For the text-containing cell, return its midpoint in [X, Y] coordinate format. 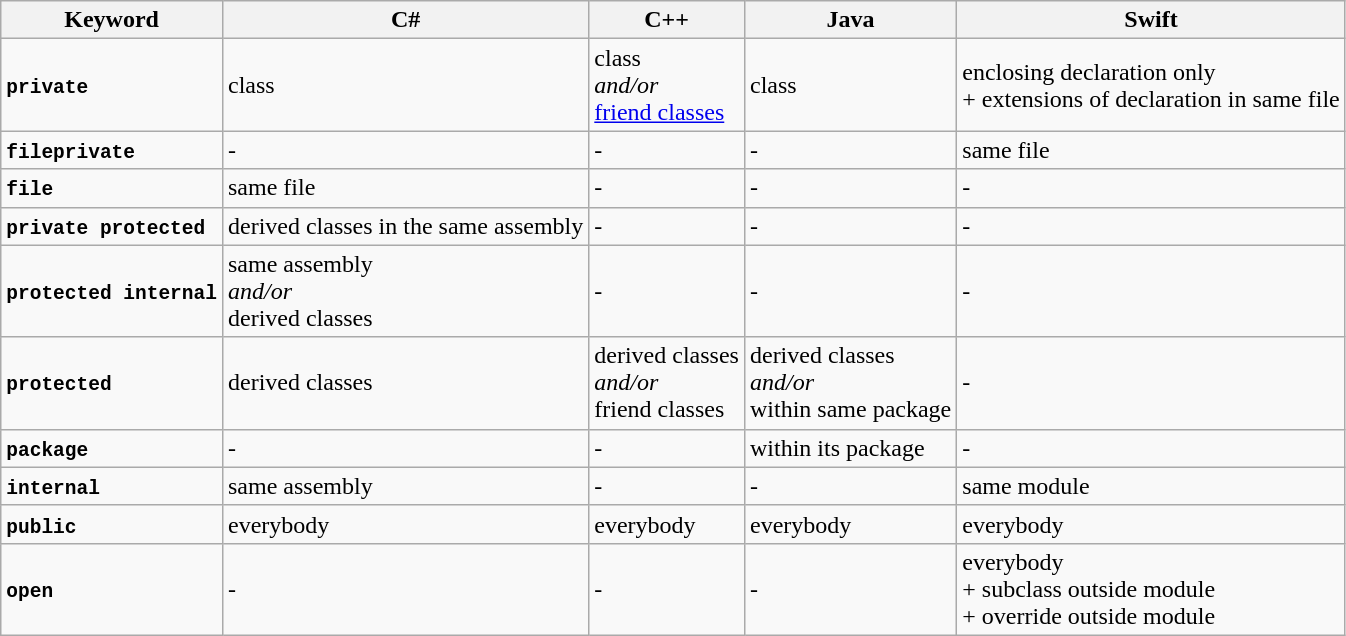
derived classesand/orwithin same package [850, 383]
enclosing declaration only+ extensions of declaration in same file [1151, 85]
public [112, 524]
fileprivate [112, 150]
same assemblyand/orderived classes [405, 291]
C# [405, 20]
classand/orfriend classes [667, 85]
C++ [667, 20]
protected [112, 383]
file [112, 188]
same module [1151, 486]
protected internal [112, 291]
private protected [112, 226]
internal [112, 486]
Java [850, 20]
Swift [1151, 20]
same assembly [405, 486]
open [112, 589]
derived classes [405, 383]
everybody + subclass outside module+ override outside module [1151, 589]
within its package [850, 448]
private [112, 85]
package [112, 448]
Keyword [112, 20]
derived classesand/orfriend classes [667, 383]
derived classes in the same assembly [405, 226]
